Extract the (X, Y) coordinate from the center of the cell holding the provided text.  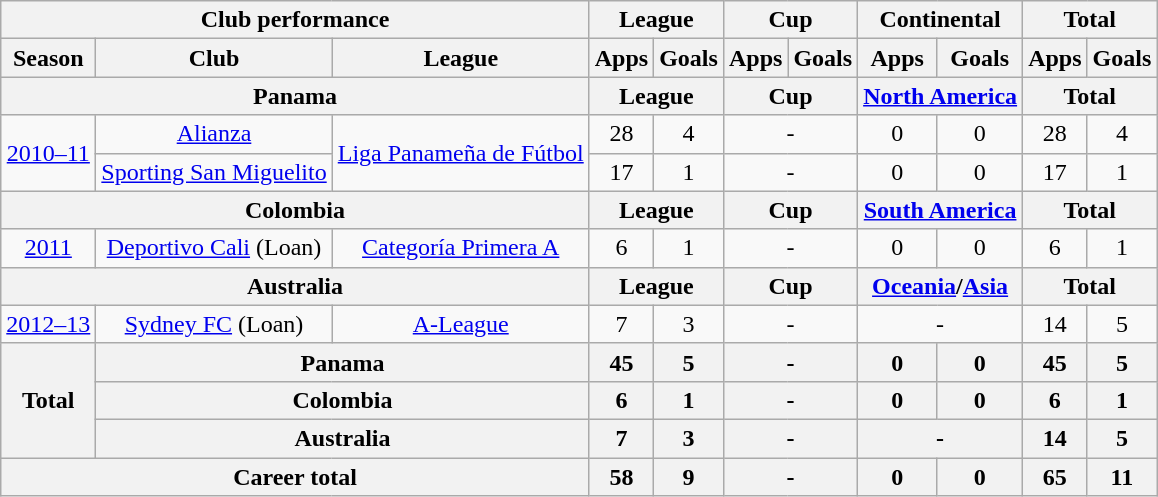
Oceania/Asia (940, 286)
Sporting San Miguelito (214, 172)
Alianza (214, 134)
2011 (48, 248)
Sydney FC (Loan) (214, 324)
Liga Panameña de Fútbol (460, 153)
65 (1055, 477)
A-League (460, 324)
11 (1122, 477)
Continental (940, 20)
Club performance (295, 20)
Career total (295, 477)
Categoría Primera A (460, 248)
2012–13 (48, 324)
2010–11 (48, 153)
Club (214, 58)
North America (940, 96)
South America (940, 210)
9 (689, 477)
58 (621, 477)
Season (48, 58)
Deportivo Cali (Loan) (214, 248)
